Search for the cell housing the specified text and yield its [x, y] center coordinate. 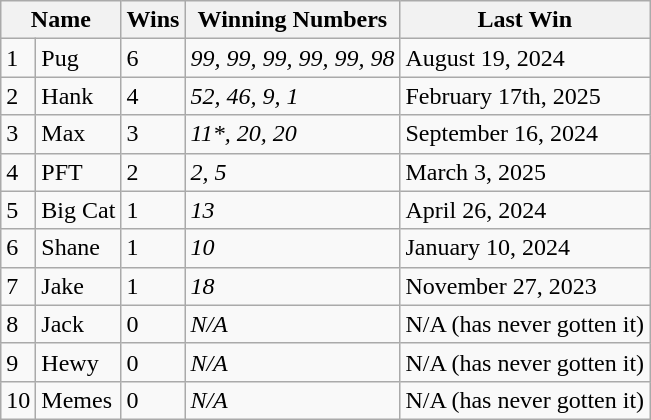
February 17th, 2025 [525, 96]
August 19, 2024 [525, 58]
Hank [78, 96]
March 3, 2025 [525, 172]
11*, 20, 20 [292, 134]
PFT [78, 172]
Jake [78, 286]
Pug [78, 58]
Name [61, 20]
April 26, 2024 [525, 210]
Shane [78, 248]
99, 99, 99, 99, 99, 98 [292, 58]
2, 5 [292, 172]
7 [18, 286]
September 16, 2024 [525, 134]
November 27, 2023 [525, 286]
13 [292, 210]
52, 46, 9, 1 [292, 96]
Last Win [525, 20]
January 10, 2024 [525, 248]
Hewy [78, 362]
8 [18, 324]
Max [78, 134]
9 [18, 362]
Winning Numbers [292, 20]
5 [18, 210]
18 [292, 286]
Jack [78, 324]
Memes [78, 400]
Big Cat [78, 210]
Wins [153, 20]
